Detect which cell encompasses the target text, then output its (X, Y) center coordinate. 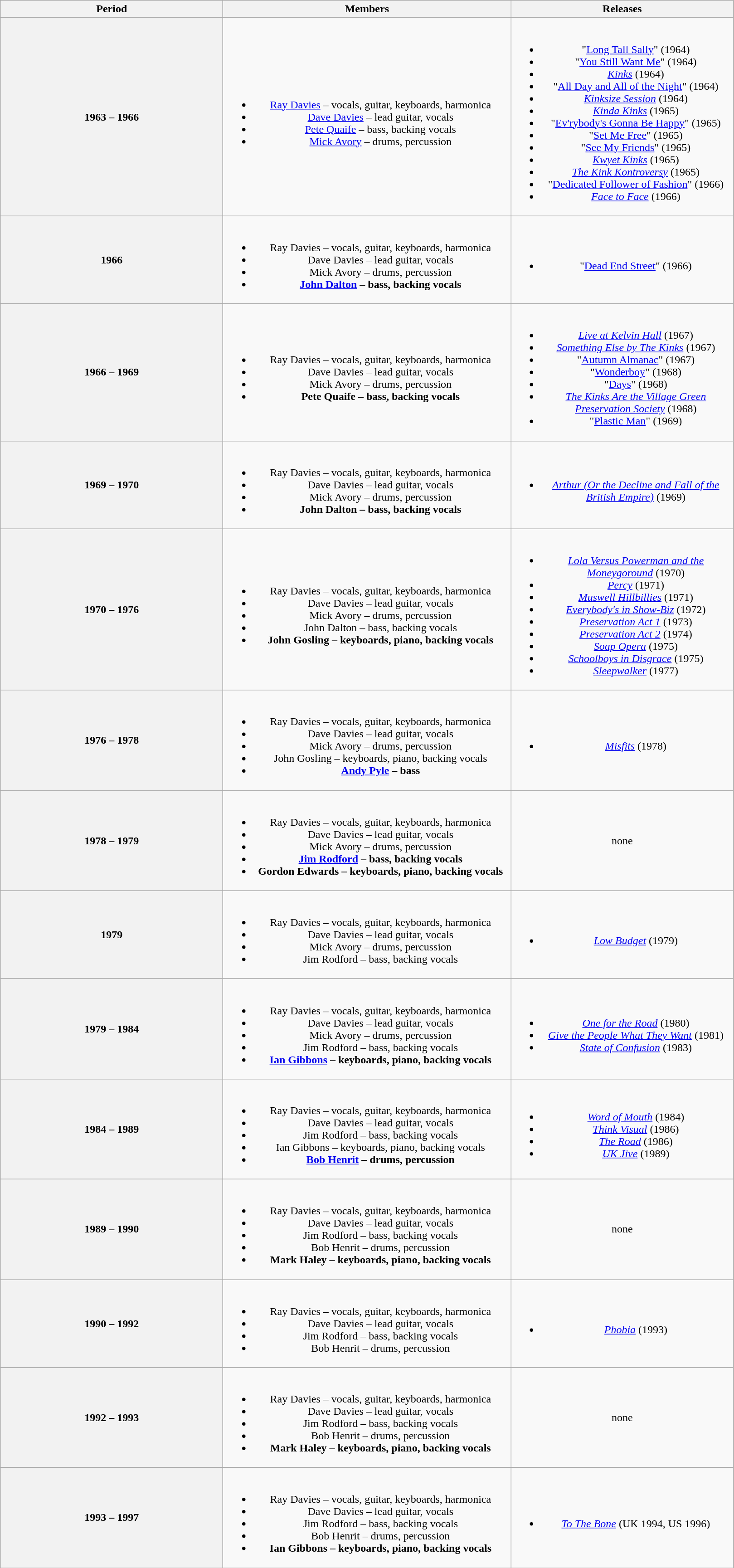
"Dead End Street" (1966) (622, 260)
To The Bone (UK 1994, US 1996) (622, 1518)
Ray Davies – vocals, guitar, keyboards, harmonicaDave Davies – lead guitar, vocalsMick Avory – drums, percussionPete Quaife – bass, backing vocals (367, 372)
Ray Davies – vocals, guitar, keyboards, harmonicaDave Davies – lead guitar, vocalsJim Rodford – bass, backing vocalsBob Henrit – drums, percussion (367, 1324)
One for the Road (1980)Give the People What They Want (1981)State of Confusion (1983) (622, 1028)
1992 – 1993 (112, 1417)
Phobia (1993) (622, 1324)
1963 – 1966 (112, 117)
1976 – 1978 (112, 740)
Low Budget (1979) (622, 935)
1990 – 1992 (112, 1324)
Word of Mouth (1984)Think Visual (1986)The Road (1986)UK Jive (1989) (622, 1129)
Ray Davies – vocals, guitar, keyboards, harmonicaDave Davies – lead guitar, vocalsPete Quaife – bass, backing vocalsMick Avory – drums, percussion (367, 117)
1993 – 1997 (112, 1518)
Members (367, 9)
Misfits (1978) (622, 740)
1970 – 1976 (112, 609)
1969 – 1970 (112, 485)
Releases (622, 9)
1978 – 1979 (112, 841)
Period (112, 9)
1989 – 1990 (112, 1229)
Arthur (Or the Decline and Fall of the British Empire) (1969) (622, 485)
1966 (112, 260)
1984 – 1989 (112, 1129)
1979 (112, 935)
Ray Davies – vocals, guitar, keyboards, harmonicaDave Davies – lead guitar, vocalsMick Avory – drums, percussionJim Rodford – bass, backing vocals (367, 935)
1966 – 1969 (112, 372)
1979 – 1984 (112, 1028)
